Detect which cell encompasses the target text, then output its [X, Y] center coordinate. 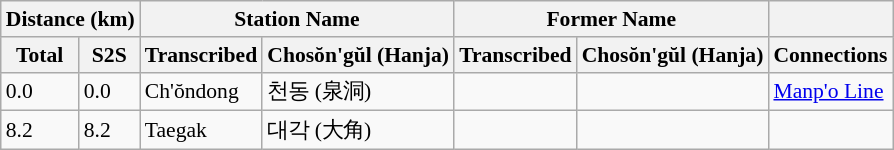
Connections [830, 55]
Total [40, 55]
천동 (泉洞) [358, 92]
Station Name [297, 19]
Distance (km) [70, 19]
Ch'ŏndong [201, 92]
Manp'o Line [830, 92]
S2S [110, 55]
Former Name [611, 19]
대각 (大角) [358, 130]
Taegak [201, 130]
